Return (x, y) of the center of cell containing provided text 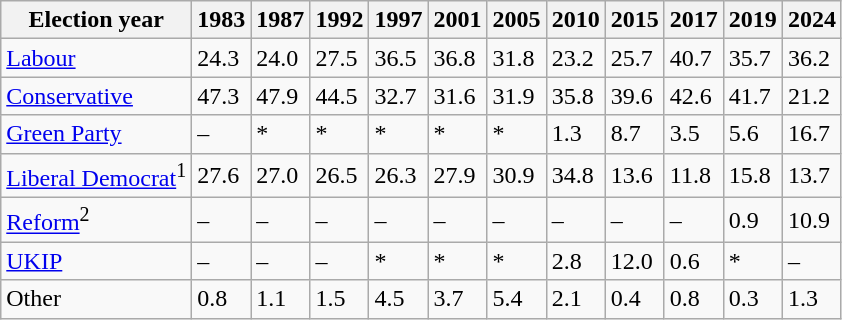
35.7 (752, 58)
16.7 (812, 134)
27.9 (458, 176)
27.0 (280, 176)
0.6 (694, 261)
3.5 (694, 134)
Conservative (96, 96)
Other (96, 299)
2005 (516, 20)
Election year (96, 20)
8.7 (634, 134)
2.8 (576, 261)
23.2 (576, 58)
1.1 (280, 299)
31.6 (458, 96)
25.7 (634, 58)
Liberal Democrat1 (96, 176)
1992 (340, 20)
Reform2 (96, 220)
13.7 (812, 176)
1997 (398, 20)
31.9 (516, 96)
Labour (96, 58)
32.7 (398, 96)
27.5 (340, 58)
UKIP (96, 261)
42.6 (694, 96)
26.5 (340, 176)
5.4 (516, 299)
2001 (458, 20)
44.5 (340, 96)
0.3 (752, 299)
0.9 (752, 220)
2.1 (576, 299)
15.8 (752, 176)
10.9 (812, 220)
36.2 (812, 58)
34.8 (576, 176)
13.6 (634, 176)
1.5 (340, 299)
2019 (752, 20)
1983 (222, 20)
24.3 (222, 58)
39.6 (634, 96)
26.3 (398, 176)
2010 (576, 20)
47.3 (222, 96)
12.0 (634, 261)
35.8 (576, 96)
36.8 (458, 58)
30.9 (516, 176)
4.5 (398, 299)
27.6 (222, 176)
11.8 (694, 176)
24.0 (280, 58)
2015 (634, 20)
21.2 (812, 96)
41.7 (752, 96)
31.8 (516, 58)
47.9 (280, 96)
40.7 (694, 58)
2024 (812, 20)
36.5 (398, 58)
0.4 (634, 299)
5.6 (752, 134)
3.7 (458, 299)
2017 (694, 20)
Green Party (96, 134)
1987 (280, 20)
